Scan for the cell matching the given text and deliver its [x, y] coordinate at center. 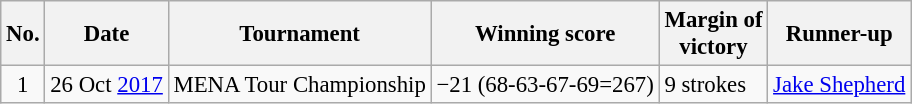
26 Oct 2017 [106, 85]
Winning score [545, 34]
No. [23, 34]
MENA Tour Championship [300, 85]
Runner-up [840, 34]
Jake Shepherd [840, 85]
Margin ofvictory [714, 34]
−21 (68-63-67-69=267) [545, 85]
1 [23, 85]
Date [106, 34]
Tournament [300, 34]
9 strokes [714, 85]
